Return (x, y) of the center of cell containing provided text 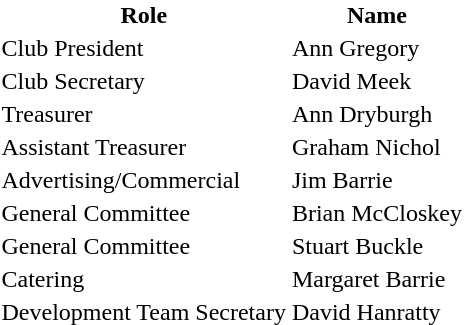
Assistant Treasurer (144, 147)
Club Secretary (144, 81)
David Meek (376, 81)
Advertising/Commercial (144, 180)
Stuart Buckle (376, 246)
Role (144, 15)
Club President (144, 48)
Ann Gregory (376, 48)
Brian McCloskey (376, 213)
Jim Barrie (376, 180)
Ann Dryburgh (376, 114)
Name (376, 15)
Graham Nichol (376, 147)
Catering (144, 279)
Margaret Barrie (376, 279)
Treasurer (144, 114)
